From the cell containing the given text, extract its center point as (x, y) coordinate. 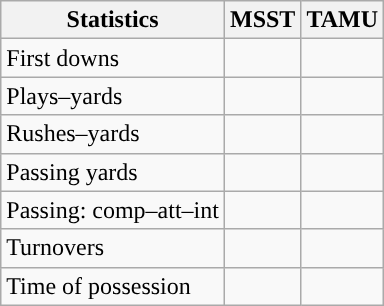
Passing: comp–att–int (113, 210)
Turnovers (113, 248)
TAMU (342, 20)
Plays–yards (113, 96)
Rushes–yards (113, 134)
Statistics (113, 20)
MSST (262, 20)
First downs (113, 58)
Passing yards (113, 172)
Time of possession (113, 286)
